Extract the (X, Y) coordinate from the center of the cell holding the provided text.  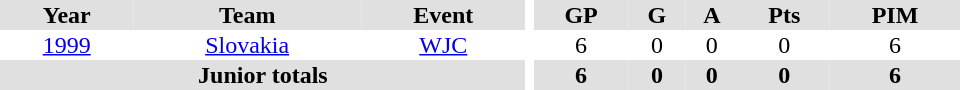
A (712, 15)
Slovakia (247, 45)
GP (582, 15)
Team (247, 15)
Junior totals (263, 75)
G (658, 15)
WJC (444, 45)
Year (66, 15)
PIM (895, 15)
Event (444, 15)
1999 (66, 45)
Pts (784, 15)
